Locate the cell with the specified text and output its [x, y] center coordinate. 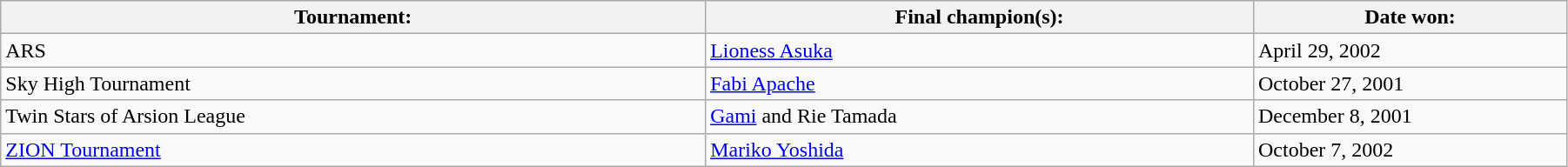
Tournament: [353, 17]
ZION Tournament [353, 150]
Final champion(s): [980, 17]
Gami and Rie Tamada [980, 117]
October 7, 2002 [1410, 150]
Date won: [1410, 17]
Sky High Tournament [353, 83]
Lioness Asuka [980, 50]
April 29, 2002 [1410, 50]
December 8, 2001 [1410, 117]
Twin Stars of Arsion League [353, 117]
October 27, 2001 [1410, 83]
ARS [353, 50]
Fabi Apache [980, 83]
Mariko Yoshida [980, 150]
